Extract the (x, y) coordinate from the center of the cell holding the provided text.  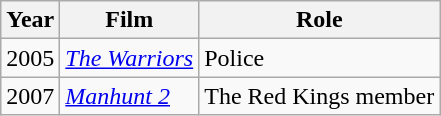
2007 (30, 96)
Role (320, 20)
2005 (30, 58)
Police (320, 58)
Film (130, 20)
Year (30, 20)
The Red Kings member (320, 96)
Manhunt 2 (130, 96)
The Warriors (130, 58)
